Scan for the cell matching the given text and deliver its [x, y] coordinate at center. 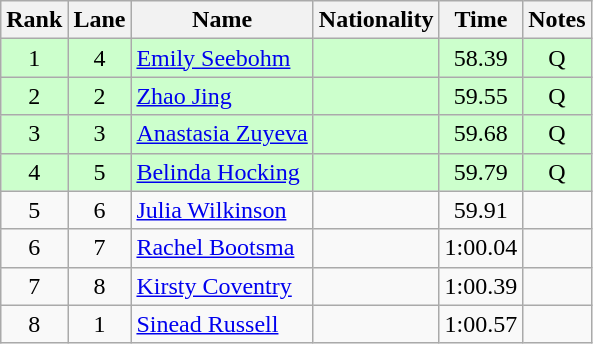
Zhao Jing [222, 96]
Anastasia Zuyeva [222, 134]
1:00.39 [481, 286]
59.55 [481, 96]
Emily Seebohm [222, 58]
Rachel Bootsma [222, 248]
59.68 [481, 134]
1:00.57 [481, 324]
59.79 [481, 172]
Julia Wilkinson [222, 210]
59.91 [481, 210]
Kirsty Coventry [222, 286]
Belinda Hocking [222, 172]
Lane [100, 20]
Time [481, 20]
Rank [34, 20]
1:00.04 [481, 248]
Sinead Russell [222, 324]
58.39 [481, 58]
Notes [557, 20]
Nationality [376, 20]
Name [222, 20]
